Detect which cell encompasses the target text, then output its [X, Y] center coordinate. 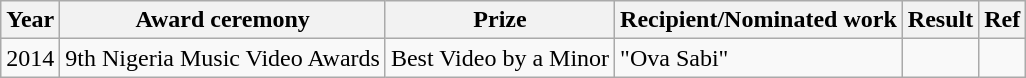
Award ceremony [223, 20]
Best Video by a Minor [500, 58]
Recipient/Nominated work [759, 20]
Ref [1002, 20]
Result [940, 20]
9th Nigeria Music Video Awards [223, 58]
"Ova Sabi" [759, 58]
Year [30, 20]
2014 [30, 58]
Prize [500, 20]
